Capture the cell that displays the provided text and extract its [x, y] central coordinate. 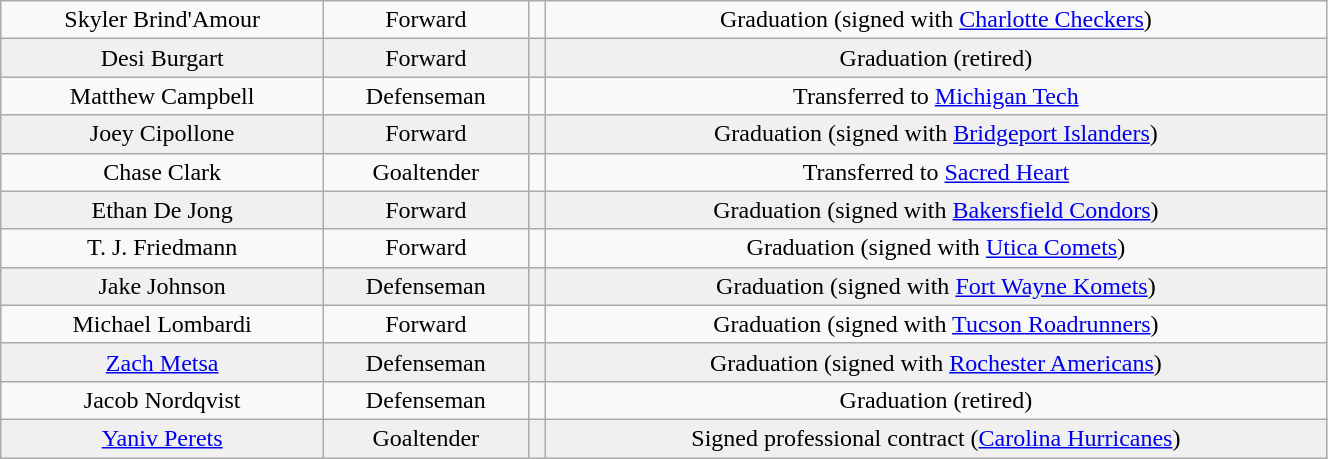
Zach Metsa [162, 362]
Graduation (signed with Utica Comets) [936, 248]
Joey Cipollone [162, 134]
Transferred to Michigan Tech [936, 96]
Yaniv Perets [162, 438]
Transferred to Sacred Heart [936, 172]
Graduation (signed with Bakersfield Condors) [936, 210]
Skyler Brind'Amour [162, 20]
Michael Lombardi [162, 324]
Signed professional contract (Carolina Hurricanes) [936, 438]
Matthew Campbell [162, 96]
T. J. Friedmann [162, 248]
Graduation (signed with Rochester Americans) [936, 362]
Ethan De Jong [162, 210]
Jacob Nordqvist [162, 400]
Graduation (signed with Fort Wayne Komets) [936, 286]
Chase Clark [162, 172]
Desi Burgart [162, 58]
Graduation (signed with Charlotte Checkers) [936, 20]
Graduation (signed with Tucson Roadrunners) [936, 324]
Jake Johnson [162, 286]
Graduation (signed with Bridgeport Islanders) [936, 134]
